Identify which cell holds the provided text, then report its (X, Y) central coordinate. 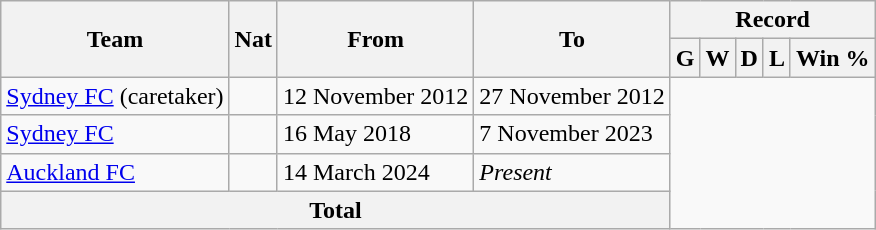
W (718, 58)
14 March 2024 (375, 172)
16 May 2018 (375, 134)
D (749, 58)
7 November 2023 (572, 134)
27 November 2012 (572, 96)
Auckland FC (115, 172)
From (375, 39)
Sydney FC (115, 134)
Nat (253, 39)
Win % (832, 58)
G (685, 58)
12 November 2012 (375, 96)
Team (115, 39)
Record (772, 20)
L (776, 58)
To (572, 39)
Sydney FC (caretaker) (115, 96)
Total (336, 210)
Present (572, 172)
